Return the [x, y] coordinate for the center point of the cell that contains the specified text.  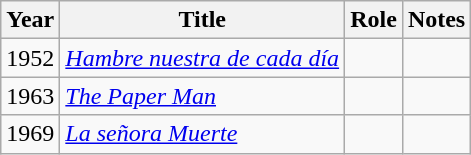
1963 [30, 96]
La señora Muerte [202, 134]
Notes [436, 20]
Year [30, 20]
1952 [30, 58]
Hambre nuestra de cada día [202, 58]
Role [374, 20]
The Paper Man [202, 96]
1969 [30, 134]
Title [202, 20]
